For the text-containing cell, return its midpoint in [x, y] coordinate format. 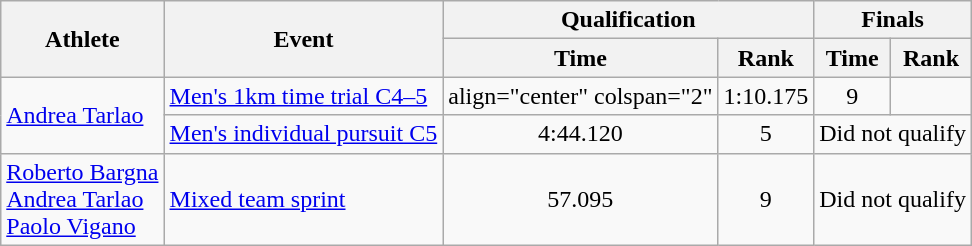
align="center" colspan="2" [580, 96]
57.095 [580, 199]
4:44.120 [580, 134]
Athlete [82, 39]
Qualification [628, 20]
Andrea Tarlao [82, 115]
Event [304, 39]
Finals [893, 20]
Mixed team sprint [304, 199]
1:10.175 [766, 96]
Roberto BargnaAndrea TarlaoPaolo Vigano [82, 199]
Men's 1km time trial C4–5 [304, 96]
5 [766, 134]
Men's individual pursuit C5 [304, 134]
